Detect which cell encompasses the target text, then output its (x, y) center coordinate. 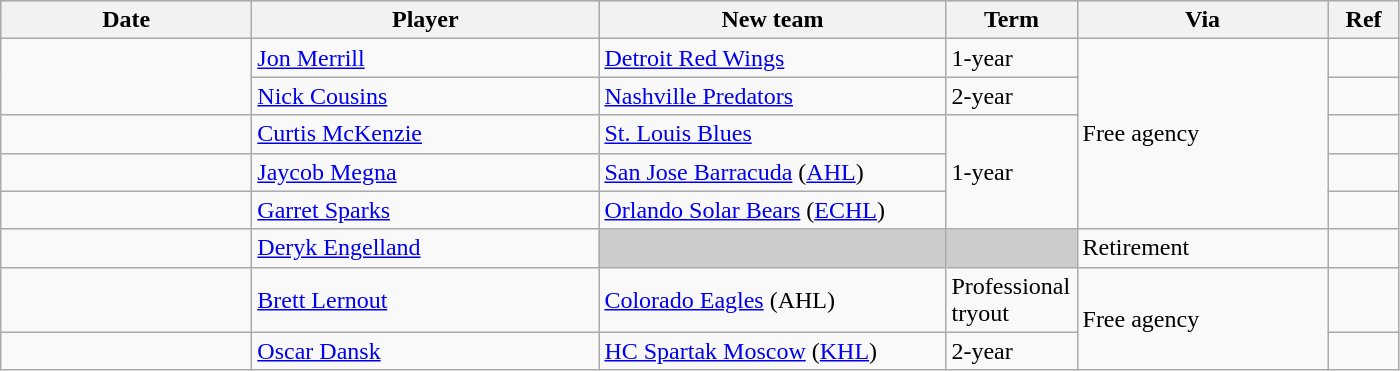
Ref (1364, 20)
Player (426, 20)
San Jose Barracuda (AHL) (772, 172)
New team (772, 20)
Orlando Solar Bears (ECHL) (772, 210)
Jon Merrill (426, 58)
Deryk Engelland (426, 248)
Via (1202, 20)
HC Spartak Moscow (KHL) (772, 351)
Brett Lernout (426, 300)
Retirement (1202, 248)
Jaycob Megna (426, 172)
Nashville Predators (772, 96)
Detroit Red Wings (772, 58)
Professional tryout (1012, 300)
Date (126, 20)
Term (1012, 20)
St. Louis Blues (772, 134)
Colorado Eagles (AHL) (772, 300)
Oscar Dansk (426, 351)
Garret Sparks (426, 210)
Nick Cousins (426, 96)
Curtis McKenzie (426, 134)
